Pinpoint the cell where the given text exists, returning its (X, Y) midpoint coordinate. 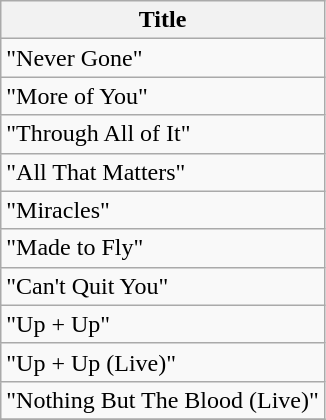
"Never Gone" (163, 58)
"Miracles" (163, 210)
"Can't Quit You" (163, 286)
"Up + Up (Live)" (163, 362)
"Nothing But The Blood (Live)" (163, 400)
"Through All of It" (163, 134)
Title (163, 20)
"More of You" (163, 96)
"Up + Up" (163, 324)
"Made to Fly" (163, 248)
"All That Matters" (163, 172)
